Find where the given text appears and provide that cell's center as [x, y] coordinate. 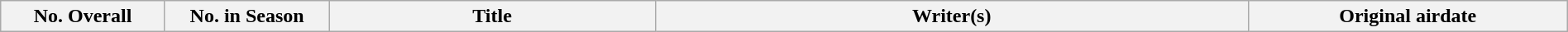
Writer(s) [951, 16]
No. in Season [246, 16]
Title [492, 16]
Original airdate [1408, 16]
No. Overall [83, 16]
